Detect which cell encompasses the target text, then output its (x, y) center coordinate. 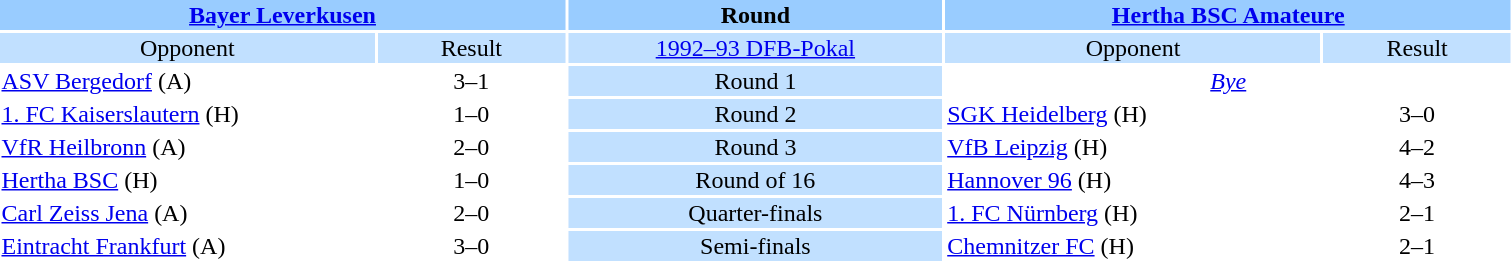
Hertha BSC (H) (188, 180)
Chemnitzer FC (H) (1134, 246)
Carl Zeiss Jena (A) (188, 213)
1. FC Kaiserslautern (H) (188, 114)
Round 2 (756, 114)
Hannover 96 (H) (1134, 180)
Round 1 (756, 81)
Round (756, 15)
Semi-finals (756, 246)
Round of 16 (756, 180)
4–2 (1416, 147)
ASV Bergedorf (A) (188, 81)
1. FC Nürnberg (H) (1134, 213)
1992–93 DFB-Pokal (756, 48)
Bye (1228, 81)
Hertha BSC Amateure (1228, 15)
Bayer Leverkusen (282, 15)
SGK Heidelberg (H) (1134, 114)
VfB Leipzig (H) (1134, 147)
Eintracht Frankfurt (A) (188, 246)
VfR Heilbronn (A) (188, 147)
4–3 (1416, 180)
3–1 (472, 81)
Round 3 (756, 147)
Quarter-finals (756, 213)
